Extract the [x, y] coordinate from the center of the cell holding the provided text.  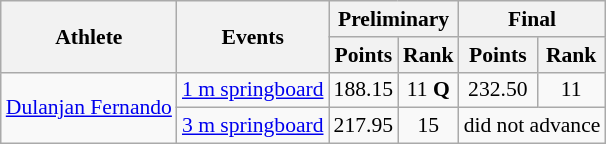
232.50 [498, 90]
Final [532, 19]
15 [428, 126]
11 [571, 90]
188.15 [364, 90]
Preliminary [394, 19]
Athlete [89, 36]
1 m springboard [253, 90]
Dulanjan Fernando [89, 108]
Events [253, 36]
217.95 [364, 126]
11 Q [428, 90]
3 m springboard [253, 126]
did not advance [532, 126]
